Scan for the cell matching the given text and deliver its (X, Y) coordinate at center. 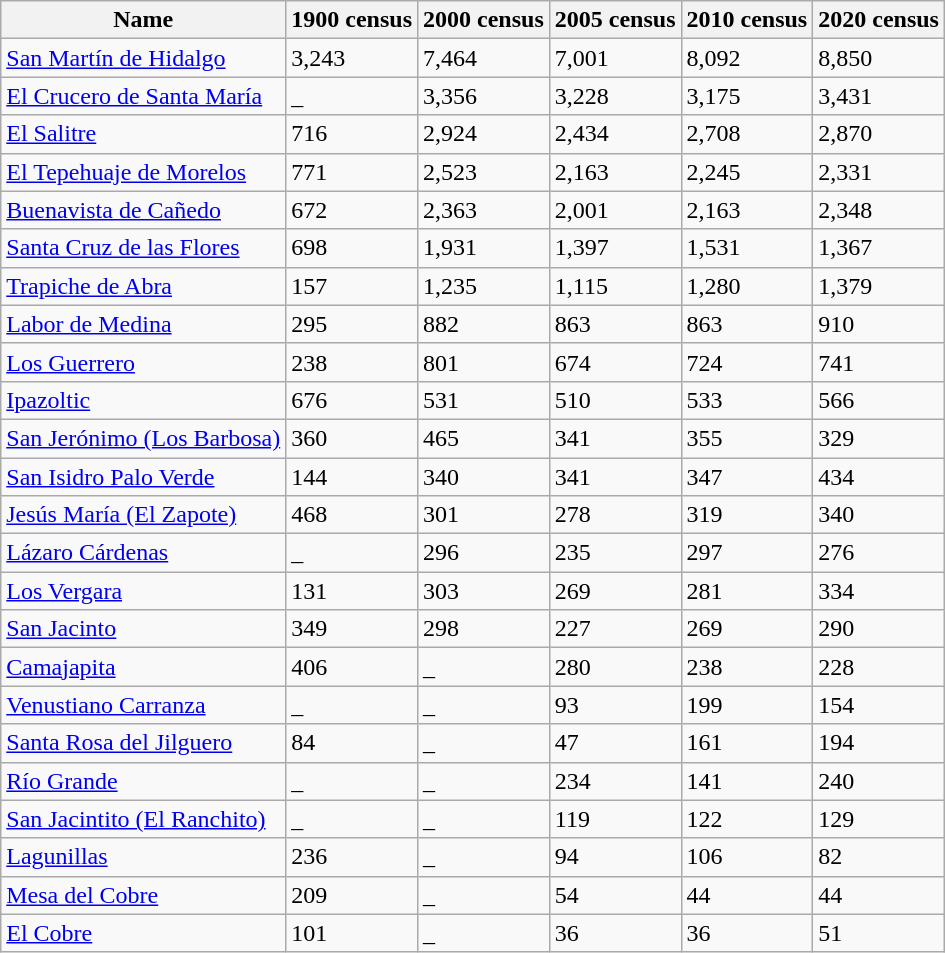
Santa Rosa del Jilguero (144, 743)
240 (879, 781)
Trapiche de Abra (144, 286)
771 (352, 172)
531 (484, 400)
Los Guerrero (144, 362)
281 (747, 591)
3,243 (352, 58)
2,434 (615, 134)
301 (484, 515)
3,431 (879, 96)
434 (879, 477)
228 (879, 667)
674 (615, 362)
465 (484, 438)
84 (352, 743)
119 (615, 819)
566 (879, 400)
San Jerónimo (Los Barbosa) (144, 438)
1,367 (879, 248)
235 (615, 553)
2000 census (484, 20)
882 (484, 324)
278 (615, 515)
47 (615, 743)
2,924 (484, 134)
355 (747, 438)
Mesa del Cobre (144, 895)
Camajapita (144, 667)
El Tepehuaje de Morelos (144, 172)
106 (747, 857)
295 (352, 324)
319 (747, 515)
290 (879, 629)
Santa Cruz de las Flores (144, 248)
468 (352, 515)
Labor de Medina (144, 324)
Buenavista de Cañedo (144, 210)
129 (879, 819)
7,001 (615, 58)
San Jacintito (El Ranchito) (144, 819)
298 (484, 629)
209 (352, 895)
510 (615, 400)
234 (615, 781)
1,280 (747, 286)
406 (352, 667)
297 (747, 553)
347 (747, 477)
280 (615, 667)
2,001 (615, 210)
San Isidro Palo Verde (144, 477)
672 (352, 210)
7,464 (484, 58)
533 (747, 400)
334 (879, 591)
3,175 (747, 96)
1,379 (879, 286)
3,228 (615, 96)
Río Grande (144, 781)
1,115 (615, 286)
801 (484, 362)
676 (352, 400)
El Salitre (144, 134)
1,531 (747, 248)
360 (352, 438)
2,523 (484, 172)
El Cobre (144, 933)
94 (615, 857)
141 (747, 781)
161 (747, 743)
122 (747, 819)
741 (879, 362)
8,850 (879, 58)
1900 census (352, 20)
910 (879, 324)
236 (352, 857)
2020 census (879, 20)
1,931 (484, 248)
194 (879, 743)
716 (352, 134)
144 (352, 477)
El Crucero de Santa María (144, 96)
2,870 (879, 134)
199 (747, 705)
Venustiano Carranza (144, 705)
227 (615, 629)
Ipazoltic (144, 400)
2005 census (615, 20)
3,356 (484, 96)
8,092 (747, 58)
San Jacinto (144, 629)
1,397 (615, 248)
2,331 (879, 172)
131 (352, 591)
82 (879, 857)
2010 census (747, 20)
93 (615, 705)
54 (615, 895)
Lázaro Cárdenas (144, 553)
698 (352, 248)
1,235 (484, 286)
2,348 (879, 210)
Jesús María (El Zapote) (144, 515)
157 (352, 286)
2,245 (747, 172)
2,708 (747, 134)
Los Vergara (144, 591)
101 (352, 933)
Lagunillas (144, 857)
303 (484, 591)
329 (879, 438)
296 (484, 553)
San Martín de Hidalgo (144, 58)
51 (879, 933)
349 (352, 629)
Name (144, 20)
2,363 (484, 210)
724 (747, 362)
154 (879, 705)
276 (879, 553)
